Find where the given text appears and provide that cell's center as [X, Y] coordinate. 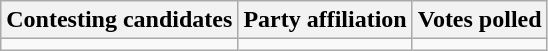
Votes polled [480, 20]
Party affiliation [325, 20]
Contesting candidates [120, 20]
